Scan for the cell matching the given text and deliver its (X, Y) coordinate at center. 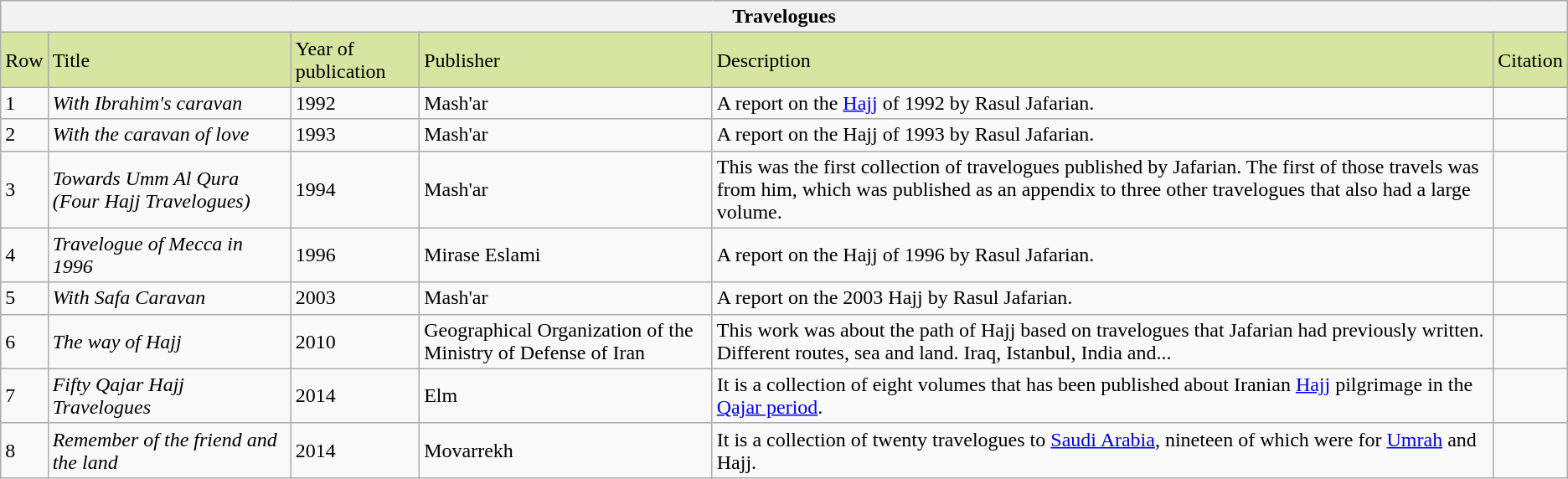
Movarrekh (566, 451)
Publisher (566, 60)
1992 (355, 103)
2 (24, 135)
With Ibrahim's caravan (169, 103)
With the caravan of love (169, 135)
Geographical Organization of the Ministry of Defense of Iran (566, 342)
A report on the 2003 Hajj by Rasul Jafarian. (1102, 298)
1 (24, 103)
Row (24, 60)
Elm (566, 395)
8 (24, 451)
Description (1102, 60)
Mirase Eslami (566, 255)
2010 (355, 342)
With Safa Caravan (169, 298)
1993 (355, 135)
Travelogue of Mecca in 1996 (169, 255)
A report on the Hajj of 1992 by Rasul Jafarian. (1102, 103)
A report on the Hajj of 1993 by Rasul Jafarian. (1102, 135)
1996 (355, 255)
7 (24, 395)
Fifty Qajar Hajj Travelogues (169, 395)
A report on the Hajj of 1996 by Rasul Jafarian. (1102, 255)
3 (24, 189)
It is a collection of twenty travelogues to Saudi Arabia, nineteen of which were for Umrah and Hajj. (1102, 451)
5 (24, 298)
The way of Hajj (169, 342)
Towards Umm Al Qura (Four Hajj Travelogues) (169, 189)
Citation (1530, 60)
4 (24, 255)
Year of publication (355, 60)
Travelogues (784, 17)
1994 (355, 189)
Title (169, 60)
2003 (355, 298)
It is a collection of eight volumes that has been published about Iranian Hajj pilgrimage in the Qajar period. (1102, 395)
6 (24, 342)
Remember of the friend and the land (169, 451)
